Search for the cell housing the specified text and yield its [X, Y] center coordinate. 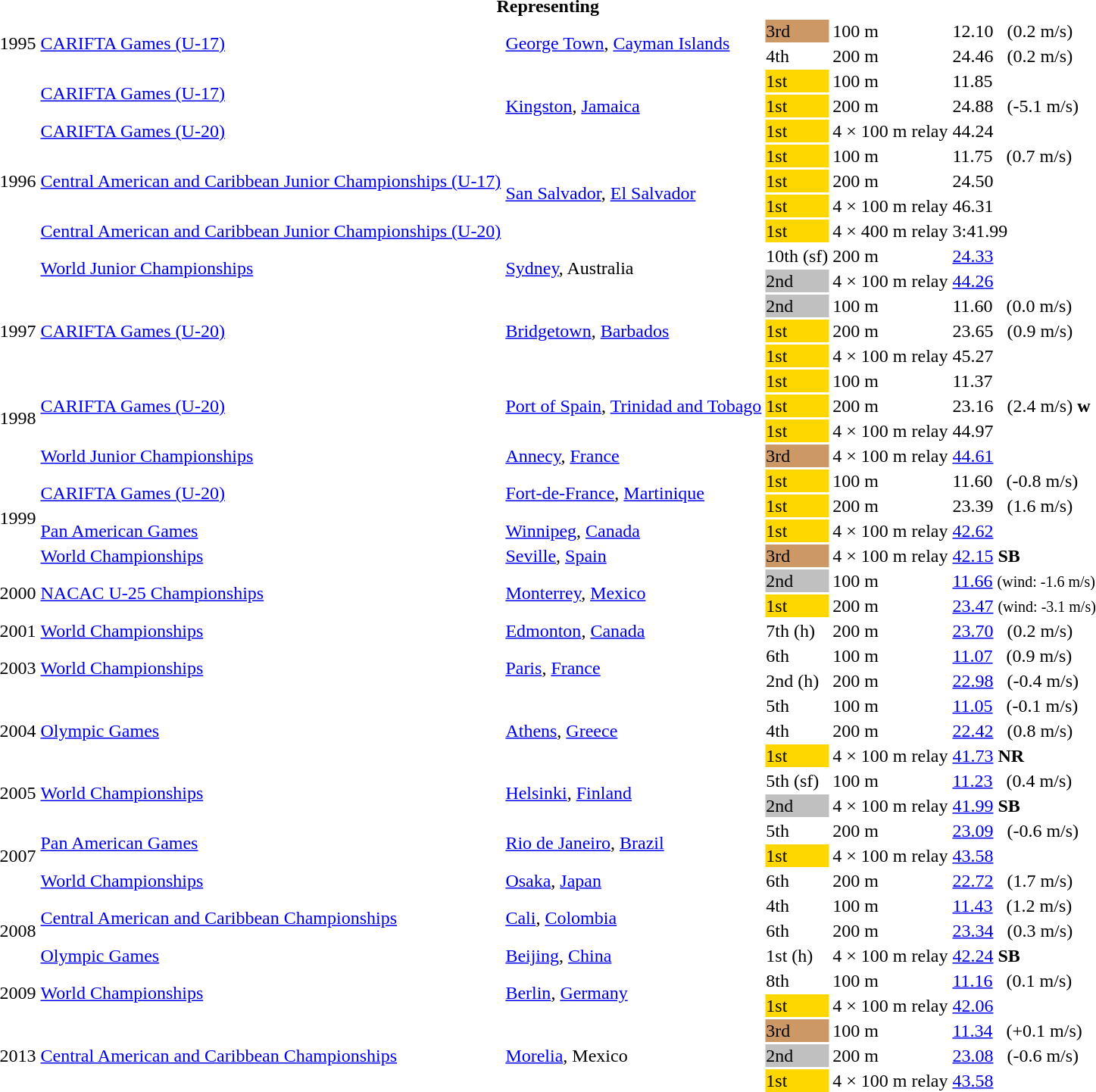
Seville, Spain [633, 556]
Sydney, Australia [633, 268]
2nd (h) [797, 681]
Edmonton, Canada [633, 631]
Kingston, Jamaica [633, 106]
Helsinki, Finland [633, 794]
Annecy, France [633, 456]
Central American and Caribbean Junior Championships (U-17) [271, 181]
7th (h) [797, 631]
Monterrey, Mexico [633, 594]
Cali, Colombia [633, 918]
Central American and Caribbean Junior Championships (U-20) [271, 231]
Morelia, Mexico [633, 1056]
Paris, France [633, 668]
Winnipeg, Canada [633, 531]
1st (h) [797, 956]
5th (sf) [797, 781]
4 × 400 m relay [891, 231]
Fort-de-France, Martinique [633, 494]
Berlin, Germany [633, 994]
NACAC U-25 Championships [271, 594]
San Salvador, El Salvador [633, 194]
Osaka, Japan [633, 881]
Port of Spain, Trinidad and Tobago [633, 406]
10th (sf) [797, 256]
Athens, Greece [633, 731]
Rio de Janeiro, Brazil [633, 844]
George Town, Cayman Islands [633, 44]
Beijing, China [633, 956]
Bridgetown, Barbados [633, 331]
8th [797, 981]
